Output the [x, y] coordinate of the center of the cell containing the given text.  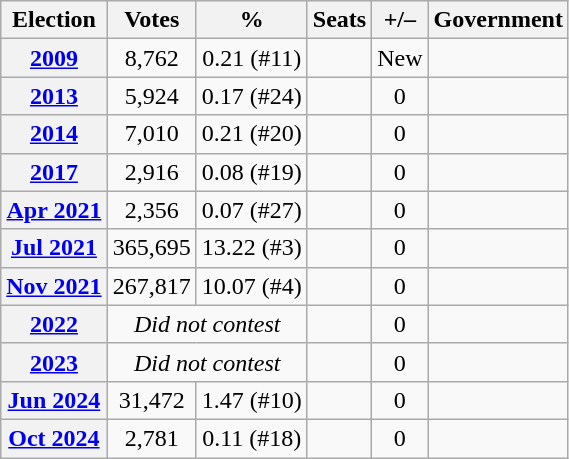
2,781 [152, 438]
267,817 [152, 286]
2,916 [152, 172]
Nov 2021 [54, 286]
8,762 [152, 58]
Seats [339, 20]
5,924 [152, 96]
0.08 (#19) [252, 172]
2013 [54, 96]
31,472 [152, 400]
Apr 2021 [54, 210]
2023 [54, 362]
0.11 (#18) [252, 438]
2,356 [152, 210]
New [400, 58]
% [252, 20]
0.07 (#27) [252, 210]
Government [498, 20]
Jul 2021 [54, 248]
2014 [54, 134]
7,010 [152, 134]
2017 [54, 172]
2022 [54, 324]
0.21 (#20) [252, 134]
0.21 (#11) [252, 58]
2009 [54, 58]
Votes [152, 20]
365,695 [152, 248]
1.47 (#10) [252, 400]
Oct 2024 [54, 438]
+/– [400, 20]
13.22 (#3) [252, 248]
Election [54, 20]
Jun 2024 [54, 400]
10.07 (#4) [252, 286]
0.17 (#24) [252, 96]
